Capture the cell that displays the provided text and extract its [X, Y] central coordinate. 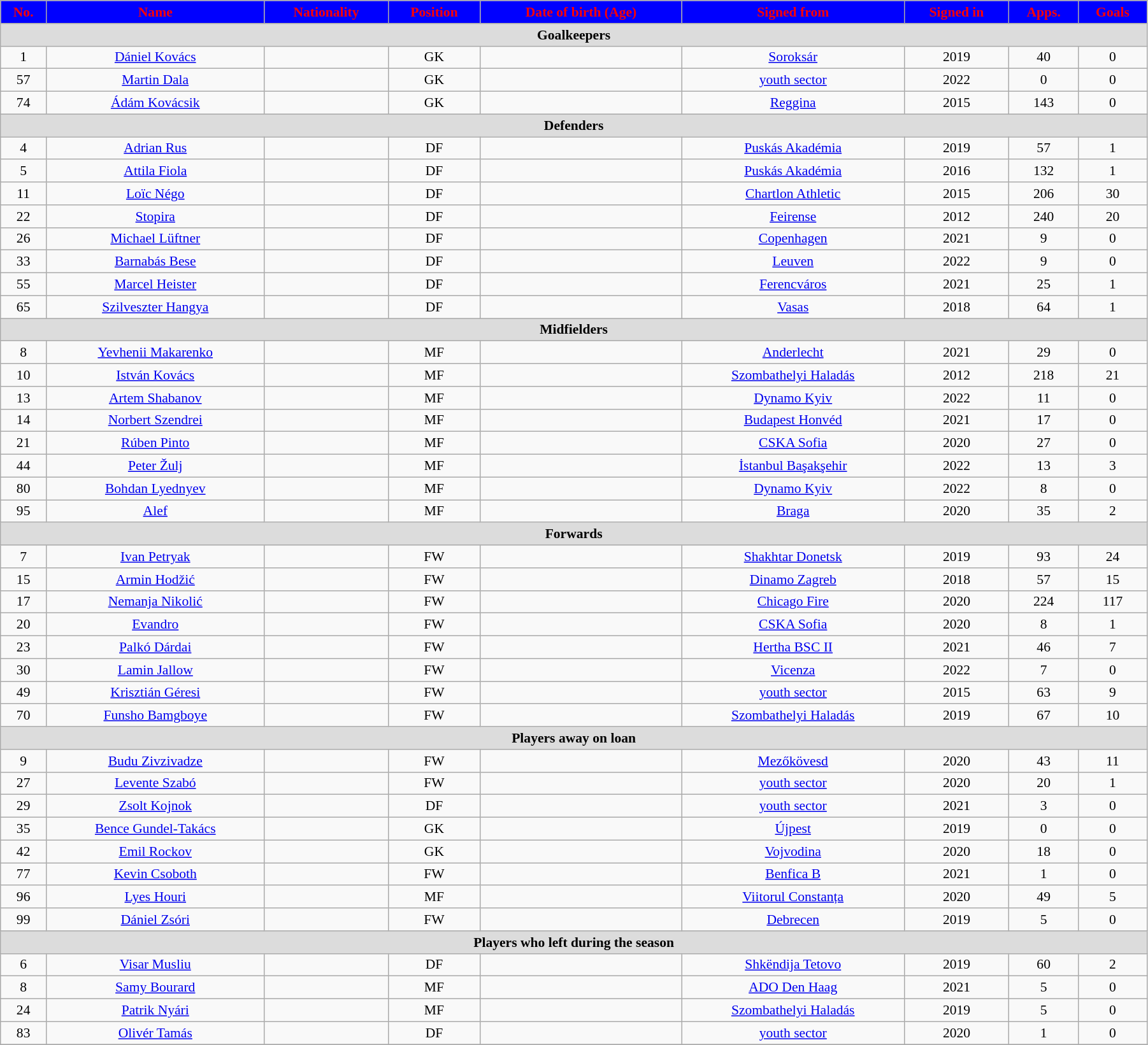
42 [24, 851]
Szilveszter Hangya [155, 307]
64 [1044, 307]
60 [1044, 965]
Artem Shabanov [155, 398]
Újpest [793, 829]
Debrecen [793, 920]
Armin Hodžić [155, 579]
Braga [793, 511]
Rúben Pinto [155, 443]
2016 [956, 171]
33 [24, 262]
Anderlecht [793, 353]
Players away on loan [574, 738]
Leuven [793, 262]
Benfica B [793, 874]
Emil Rockov [155, 851]
Adrian Rus [155, 148]
Feirense [793, 217]
206 [1044, 194]
Evandro [155, 625]
Goals [1113, 12]
83 [24, 1033]
Loïc Négo [155, 194]
44 [24, 466]
Yevhenii Makarenko [155, 353]
Shakhtar Donetsk [793, 557]
Olivér Tamás [155, 1033]
Forwards [574, 534]
218 [1044, 375]
Lamin Jallow [155, 670]
Viitorul Constanța [793, 897]
Barnabás Bese [155, 262]
İstanbul Başakşehir [793, 466]
80 [24, 488]
Peter Žulj [155, 466]
Zsolt Kojnok [155, 806]
Vicenza [793, 670]
ADO Den Haag [793, 988]
Signed from [793, 12]
Position [434, 12]
Samy Bourard [155, 988]
Ádám Kovácsik [155, 103]
74 [24, 103]
Vasas [793, 307]
Mezőkövesd [793, 761]
Soroksár [793, 57]
Apps. [1044, 12]
77 [24, 874]
Midfielders [574, 330]
Chartlon Athletic [793, 194]
26 [24, 239]
Patrik Nyári [155, 1011]
Chicago Fire [793, 602]
Goalkeepers [574, 35]
Kevin Csoboth [155, 874]
99 [24, 920]
Marcel Heister [155, 285]
4 [24, 148]
240 [1044, 217]
Visar Musliu [155, 965]
Budu Zivzivadze [155, 761]
93 [1044, 557]
Signed in [956, 12]
23 [24, 648]
Nemanja Nikolić [155, 602]
96 [24, 897]
224 [1044, 602]
Norbert Szendrei [155, 420]
65 [24, 307]
Copenhagen [793, 239]
Reggina [793, 103]
40 [1044, 57]
István Kovács [155, 375]
Bence Gundel-Takács [155, 829]
117 [1113, 602]
Ferencváros [793, 285]
Levente Szabó [155, 783]
Dinamo Zagreb [793, 579]
Name [155, 12]
95 [24, 511]
Lyes Houri [155, 897]
55 [24, 285]
46 [1044, 648]
Attila Fiola [155, 171]
25 [1044, 285]
Martin Dala [155, 80]
70 [24, 716]
Michael Lüftner [155, 239]
Palkó Dárdai [155, 648]
63 [1044, 693]
Ivan Petryak [155, 557]
Krisztián Géresi [155, 693]
Hertha BSC II [793, 648]
143 [1044, 103]
Defenders [574, 125]
67 [1044, 716]
14 [24, 420]
Dániel Zsóri [155, 920]
Players who left during the season [574, 942]
22 [24, 217]
Bohdan Lyednyev [155, 488]
18 [1044, 851]
Nationality [326, 12]
6 [24, 965]
132 [1044, 171]
No. [24, 12]
43 [1044, 761]
Funsho Bamgboye [155, 716]
Date of birth (Age) [581, 12]
Budapest Honvéd [793, 420]
Dániel Kovács [155, 57]
Stopira [155, 217]
Shkëndija Tetovo [793, 965]
Alef [155, 511]
Vojvodina [793, 851]
